Capture the cell that displays the provided text and extract its [x, y] central coordinate. 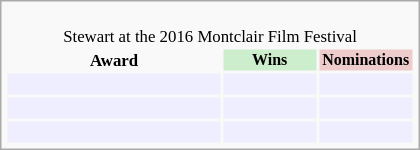
Nominations [366, 60]
Wins [270, 60]
Award [114, 60]
Stewart at the 2016 Montclair Film Festival [210, 28]
